Identify which cell holds the provided text, then report its [x, y] central coordinate. 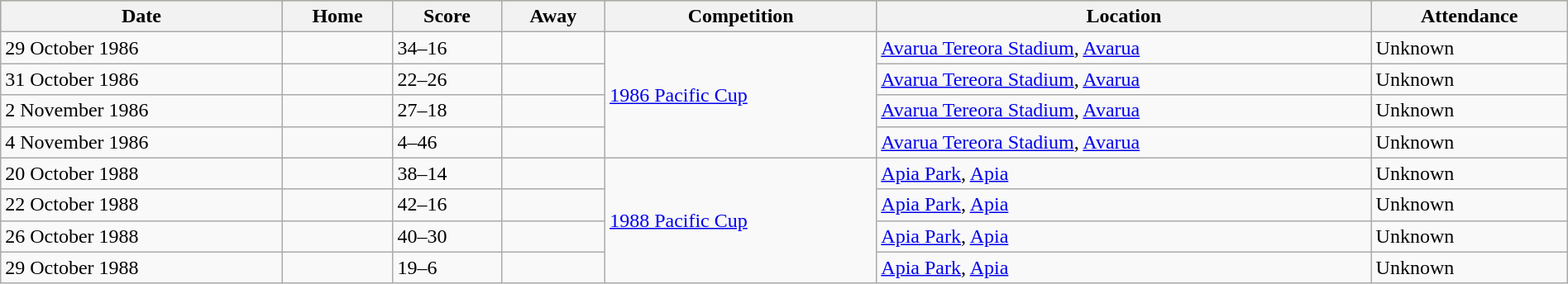
Date [141, 17]
20 October 1988 [141, 173]
4 November 1986 [141, 142]
Home [337, 17]
Competition [741, 17]
Score [447, 17]
19–6 [447, 267]
31 October 1986 [141, 79]
Away [552, 17]
22–26 [447, 79]
40–30 [447, 236]
2 November 1986 [141, 111]
38–14 [447, 173]
Location [1124, 17]
29 October 1986 [141, 48]
Attendance [1469, 17]
1988 Pacific Cup [741, 220]
34–16 [447, 48]
22 October 1988 [141, 205]
42–16 [447, 205]
27–18 [447, 111]
29 October 1988 [141, 267]
26 October 1988 [141, 236]
4–46 [447, 142]
1986 Pacific Cup [741, 95]
